Search for the cell housing the specified text and yield its (x, y) center coordinate. 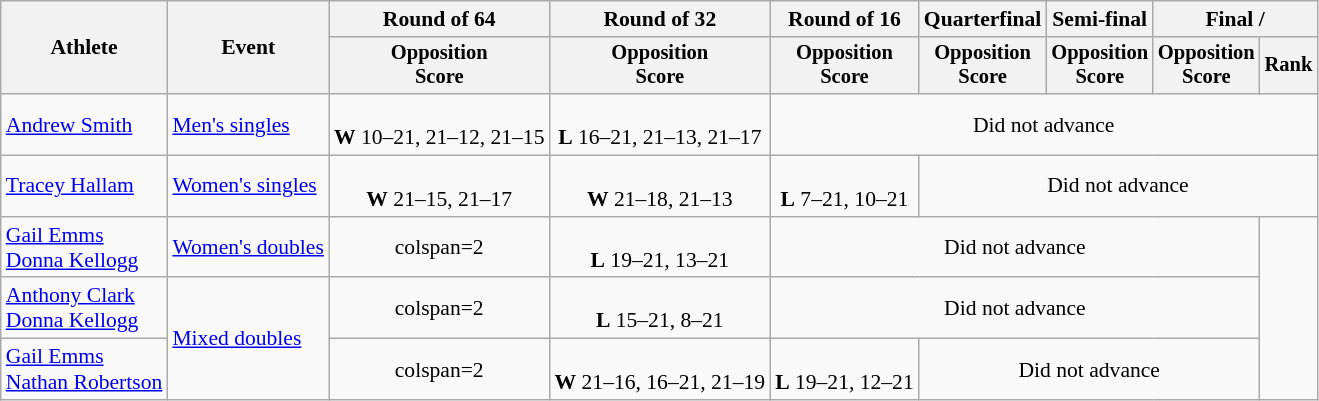
L 19–21, 12–21 (844, 370)
Women's singles (248, 186)
L 19–21, 13–21 (660, 248)
W 21–18, 21–13 (660, 186)
Semi-final (1100, 19)
Gail EmmsDonna Kellogg (84, 248)
L 16–21, 21–13, 21–17 (660, 124)
L 15–21, 8–21 (660, 308)
Men's singles (248, 124)
Round of 16 (844, 19)
Andrew Smith (84, 124)
Mixed doubles (248, 339)
Rank (1289, 66)
Round of 32 (660, 19)
Women's doubles (248, 248)
W 21–16, 16–21, 21–19 (660, 370)
Athlete (84, 48)
W 21–15, 21–17 (440, 186)
Final / (1235, 19)
Round of 64 (440, 19)
Quarterfinal (983, 19)
W 10–21, 21–12, 21–15 (440, 124)
Anthony ClarkDonna Kellogg (84, 308)
Gail EmmsNathan Robertson (84, 370)
L 7–21, 10–21 (844, 186)
Tracey Hallam (84, 186)
Event (248, 48)
